Locate the cell with the specified text and output its (x, y) center coordinate. 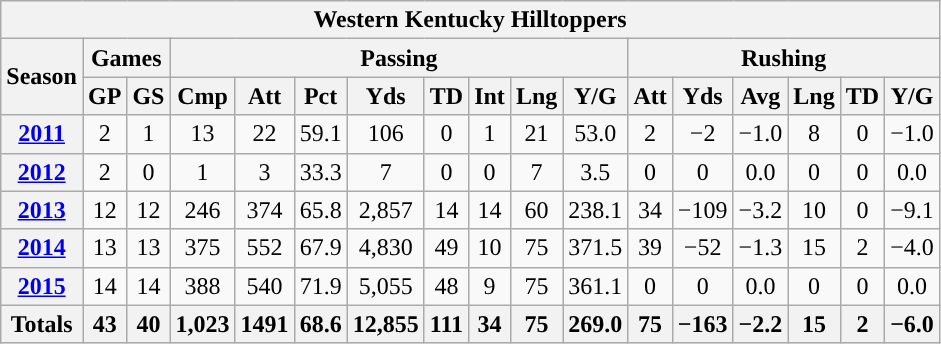
2011 (42, 134)
238.1 (596, 210)
540 (264, 286)
60 (536, 210)
361.1 (596, 286)
−3.2 (760, 210)
375 (202, 248)
39 (650, 248)
371.5 (596, 248)
388 (202, 286)
1,023 (202, 324)
12,855 (386, 324)
−9.1 (912, 210)
Passing (399, 58)
−6.0 (912, 324)
65.8 (320, 210)
71.9 (320, 286)
1491 (264, 324)
4,830 (386, 248)
111 (446, 324)
Rushing (784, 58)
106 (386, 134)
48 (446, 286)
9 (490, 286)
3.5 (596, 172)
−163 (702, 324)
552 (264, 248)
2,857 (386, 210)
−1.3 (760, 248)
−52 (702, 248)
3 (264, 172)
−2 (702, 134)
374 (264, 210)
GS (148, 96)
59.1 (320, 134)
−109 (702, 210)
Games (126, 58)
Int (490, 96)
43 (104, 324)
68.6 (320, 324)
Cmp (202, 96)
−4.0 (912, 248)
Western Kentucky Hilltoppers (470, 20)
246 (202, 210)
49 (446, 248)
33.3 (320, 172)
−2.2 (760, 324)
GP (104, 96)
2012 (42, 172)
269.0 (596, 324)
Totals (42, 324)
2013 (42, 210)
Pct (320, 96)
Season (42, 77)
Avg (760, 96)
2015 (42, 286)
5,055 (386, 286)
40 (148, 324)
67.9 (320, 248)
2014 (42, 248)
21 (536, 134)
8 (814, 134)
22 (264, 134)
53.0 (596, 134)
